Scan for the cell matching the given text and deliver its [x, y] coordinate at center. 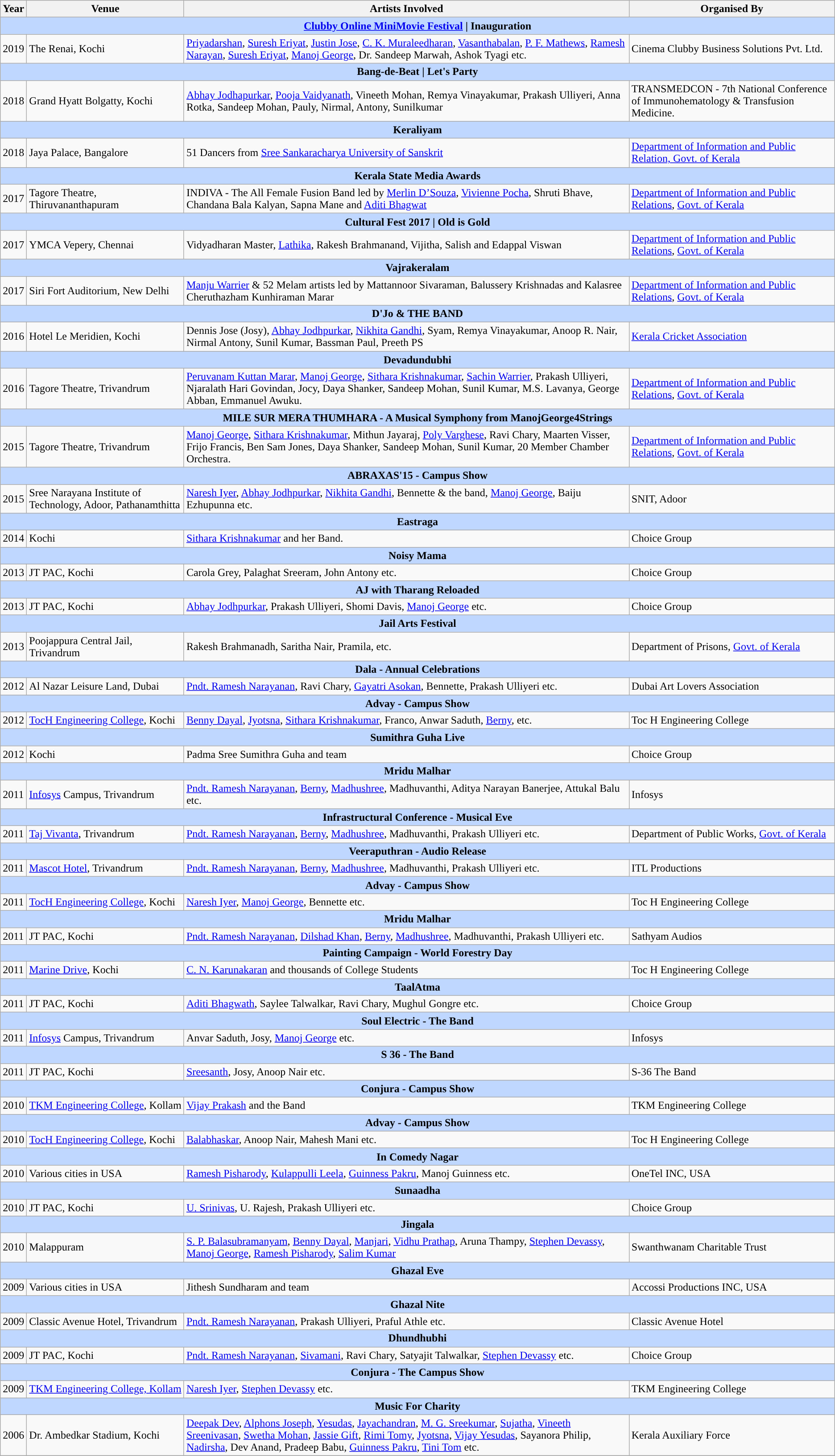
Bang-de-Beat | Let's Party [417, 72]
2014 [13, 539]
Conjura - The Campus Show [417, 1372]
Vijay Prakash and the Band [406, 1106]
OneTel INC, USA [732, 1173]
Anvar Saduth, Josy, Manoj George etc. [406, 1038]
Malappuram [105, 1247]
MILE SUR MERA THUMHARA - A Musical Symphony from ManojGeorge4Strings [417, 418]
Jithesh Sundharam and team [406, 1287]
Ghazal Nite [417, 1304]
Devadundubhi [417, 360]
D'Jo & THE BAND [417, 314]
2006 [13, 1435]
Dr. Ambedkar Stadium, Kochi [105, 1435]
Kerala Cricket Association [732, 337]
Manju Warrier & 52 Melam artists led by Mattannoor Sivaraman, Balussery Krishnadas and Kalasree Cheruthazham Kunhiraman Marar [406, 291]
Hotel Le Meridien, Kochi [105, 337]
Department of Information and Public Relation, Govt. of Kerala [732, 152]
Dennis Jose (Josy), Abhay Jodhpurkar, Nikhita Gandhi, Syam, Remya Vinayakumar, Anoop R. Nair, Nirmal Antony, Sunil Kumar, Bassman Paul, Preeth PS [406, 337]
Year [13, 9]
Kerala Auxiliary Force [732, 1435]
Infrastructural Conference - Musical Eve [417, 817]
INDIVA - The All Female Fusion Band led by Merlin D’Souza, Vivienne Pocha, Shruti Bhave, Chandana Bala Kalyan, Sapna Mane and Aditi Bhagwat [406, 199]
Sathyam Audios [732, 936]
Artists Involved [406, 9]
Sree Narayana Institute of Technology, Adoor, Pathanamthitta [105, 498]
Kerala State Media Awards [417, 176]
Sreesanth, Josy, Anoop Nair etc. [406, 1072]
Painting Campaign - World Forestry Day [417, 953]
Swanthwanam Charitable Trust [732, 1247]
Pndt. Ramesh Narayanan, Sivamani, Ravi Chary, Satyajit Talwalkar, Stephen Devassy etc. [406, 1355]
AJ with Tharang Reloaded [417, 589]
ABRAXAS'15 - Campus Show [417, 476]
Cultural Fest 2017 | Old is Gold [417, 222]
Vidyadharan Master, Lathika, Rakesh Brahmanand, Vijitha, Salish and Edappal Viswan [406, 244]
Cinema Clubby Business Solutions Pvt. Ltd. [732, 49]
S. P. Balasubramanyam, Benny Dayal, Manjari, Vidhu Prathap, Aruna Thampy, Stephen Devassy, Manoj George, Ramesh Pisharody, Salim Kumar [406, 1247]
Siri Fort Auditorium, New Delhi [105, 291]
Clubby Online MiniMovie Festival | Inauguration [417, 26]
Veeraputhran - Audio Release [417, 851]
Tagore Theatre, Thiruvananthapuram [105, 199]
Department of Prisons, Govt. of Kerala [732, 646]
Organised By [732, 9]
Grand Hyatt Bolgatty, Kochi [105, 101]
TRANSMEDCON - 7th National Conference of Immunohematology & Transfusion Medicine. [732, 101]
In Comedy Nagar [417, 1156]
Sunaadha [417, 1190]
Accossi Productions INC, USA [732, 1287]
U. Srinivas, U. Rajesh, Prakash Ulliyeri etc. [406, 1208]
Carola Grey, Palaghat Sreeram, John Antony etc. [406, 572]
Sumithra Guha Live [417, 737]
S 36 - The Band [417, 1055]
Poojappura Central Jail, Trivandrum [105, 646]
Keraliyam [417, 130]
Sithara Krishnakumar and her Band. [406, 539]
Pndt. Ramesh Narayanan, Dilshad Khan, Berny, Madhushree, Madhuvanthi, Prakash Ulliyeri etc. [406, 936]
Al Nazar Leisure Land, Dubai [105, 687]
ITL Productions [732, 868]
51 Dancers from Sree Sankaracharya University of Sanskrit [406, 152]
Jaya Palace, Bangalore [105, 152]
Vajrakeralam [417, 267]
S-36 The Band [732, 1072]
YMCA Vepery, Chennai [105, 244]
TaalAtma [417, 987]
Ramesh Pisharody, Kulappulli Leela, Guinness Pakru, Manoj Guinness etc. [406, 1173]
Department of Public Works, Govt. of Kerala [732, 834]
Naresh Iyer, Stephen Devassy etc. [406, 1389]
Soul Electric - The Band [417, 1021]
Ghazal Eve [417, 1271]
Classic Avenue Hotel [732, 1321]
Naresh Iyer, Abhay Jodhpurkar, Nikhita Gandhi, Bennette & the band, Manoj George, Baiju Ezhupunna etc. [406, 498]
Dala - Annual Celebrations [417, 670]
Dubai Art Lovers Association [732, 687]
Jail Arts Festival [417, 623]
Music For Charity [417, 1406]
The Renai, Kochi [105, 49]
Mascot Hotel, Trivandrum [105, 868]
Taj Vivanta, Trivandrum [105, 834]
Abhay Jodhpurkar, Prakash Ulliyeri, Shomi Davis, Manoj George etc. [406, 606]
Pndt. Ramesh Narayanan, Ravi Chary, Gayatri Asokan, Bennette, Prakash Ulliyeri etc. [406, 687]
Balabhaskar, Anoop Nair, Mahesh Mani etc. [406, 1139]
Benny Dayal, Jyotsna, Sithara Krishnakumar, Franco, Anwar Saduth, Berny, etc. [406, 720]
Conjura - Campus Show [417, 1089]
Eastraga [417, 522]
Classic Avenue Hotel, Trivandrum [105, 1321]
Jingala [417, 1225]
Abhay Jodhapurkar, Pooja Vaidyanath, Vineeth Mohan, Remya Vinayakumar, Prakash Ulliyeri, Anna Rotka, Sandeep Mohan, Pauly, Nirmal, Antony, Sunilkumar [406, 101]
C. N. Karunakaran and thousands of College Students [406, 970]
Dhundhubhi [417, 1338]
Pndt. Ramesh Narayanan, Prakash Ulliyeri, Praful Athle etc. [406, 1321]
Marine Drive, Kochi [105, 970]
Aditi Bhagwath, Saylee Talwalkar, Ravi Chary, Mughul Gongre etc. [406, 1004]
2019 [13, 49]
Naresh Iyer, Manoj George, Bennette etc. [406, 902]
SNIT, Adoor [732, 498]
Padma Sree Sumithra Guha and team [406, 754]
Rakesh Brahmanadh, Saritha Nair, Pramila, etc. [406, 646]
Venue [105, 9]
Pndt. Ramesh Narayanan, Berny, Madhushree, Madhuvanthi, Aditya Narayan Banerjee, Attukal Balu etc. [406, 794]
Noisy Mama [417, 555]
